Find where the given text appears and provide that cell's center as [X, Y] coordinate. 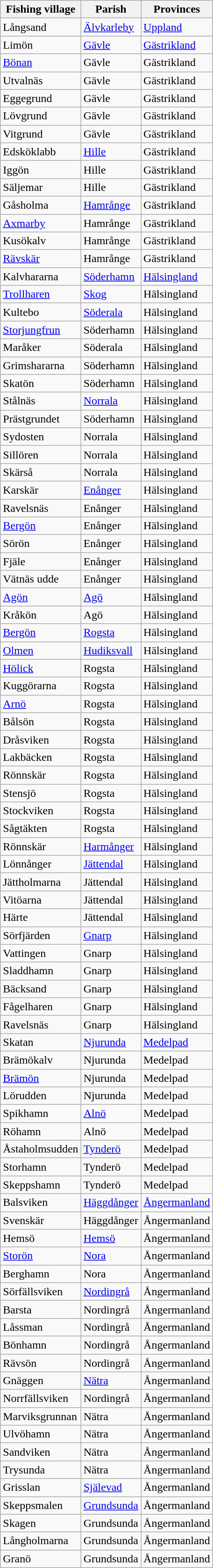
Axmarby [41, 223]
Olmen [41, 650]
Ulvöhamn [41, 1434]
Vattingen [41, 953]
Sörfjärden [41, 935]
Barsta [41, 1309]
Brämökalv [41, 1060]
Stockviken [41, 811]
Åstaholmsudden [41, 1149]
Karskär [41, 490]
Vitgrund [41, 134]
Edsköklabb [41, 152]
Rävsön [41, 1363]
Rävskär [41, 259]
Berghamn [41, 1274]
Långsand [41, 27]
Parish [111, 9]
Utvalnäs [41, 80]
Skärså [41, 472]
Sydosten [41, 437]
Brämön [41, 1078]
Kusökalv [41, 241]
Iggön [41, 169]
Agön [41, 597]
Kultebo [41, 312]
Eggegrund [41, 98]
Säljemar [41, 187]
Vätnäs udde [41, 579]
Långholmarna [41, 1541]
Balsviken [41, 1203]
Stensjö [41, 793]
Grisslan [41, 1488]
Kråkön [41, 615]
Låssman [41, 1327]
Sågtäkten [41, 829]
Stålnäs [41, 401]
Storön [41, 1256]
Skatan [41, 1042]
Skog [111, 294]
Sörön [41, 544]
Hölick [41, 668]
Sandviken [41, 1452]
Lönnånger [41, 864]
Röhamn [41, 1131]
Uppland [177, 27]
Gnäggen [41, 1381]
Bönan [41, 63]
Fishing village [41, 9]
Grimshararna [41, 365]
Älvkarleby [111, 27]
Maråker [41, 348]
Skatön [41, 383]
Sladdhamn [41, 971]
Själevad [111, 1488]
Jättholmarna [41, 882]
Limön [41, 45]
Bönhamn [41, 1345]
Svenskär [41, 1220]
Bålsön [41, 722]
Marviksgrunnan [41, 1416]
Lörudden [41, 1096]
Granö [41, 1559]
Bäcksand [41, 989]
Fjäle [41, 562]
Skagen [41, 1523]
Arnö [41, 704]
Sörfällsviken [41, 1291]
Hudiksvall [111, 650]
Skeppsmalen [41, 1505]
Storjungfrun [41, 330]
Skeppshamn [41, 1185]
Harmånger [111, 846]
Spikhamn [41, 1114]
Härte [41, 918]
Trysunda [41, 1470]
Storhamn [41, 1167]
Provinces [177, 9]
Sillören [41, 454]
Lakbäcken [41, 757]
Trollharen [41, 294]
Dråsviken [41, 739]
Kalvhararna [41, 277]
Fågelharen [41, 1006]
Prästgrundet [41, 419]
Kuggörarna [41, 686]
Norrfällsviken [41, 1399]
Gåsholma [41, 205]
Lövgrund [41, 116]
Vitöarna [41, 900]
